For the text-containing cell, return its midpoint in [x, y] coordinate format. 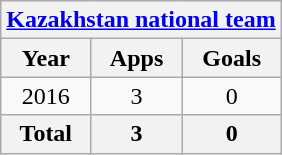
Goals [232, 58]
Total [46, 134]
Kazakhstan national team [141, 20]
Year [46, 58]
Apps [136, 58]
2016 [46, 96]
